Output the (X, Y) coordinate of the center of the cell containing the given text.  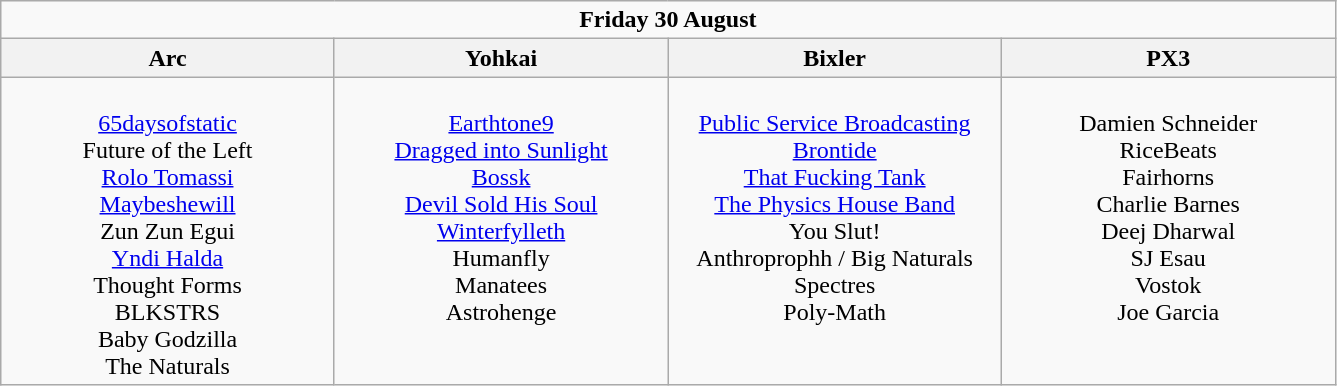
Earthtone9 Dragged into Sunlight Bossk Devil Sold His Soul Winterfylleth Humanfly Manatees Astrohenge (501, 231)
Damien Schneider RiceBeats Fairhorns Charlie Barnes Deej Dharwal SJ Esau Vostok Joe Garcia (1168, 231)
Bixler (835, 58)
Arc (168, 58)
Public Service Broadcasting Brontide That Fucking Tank The Physics House Band You Slut! Anthroprophh / Big Naturals Spectres Poly-Math (835, 231)
Yohkai (501, 58)
65daysofstatic Future of the Left Rolo Tomassi Maybeshewill Zun Zun Egui Yndi Halda Thought Forms BLKSTRS Baby Godzilla The Naturals (168, 231)
Friday 30 August (668, 20)
PX3 (1168, 58)
